Return (x, y) of the center of cell containing provided text 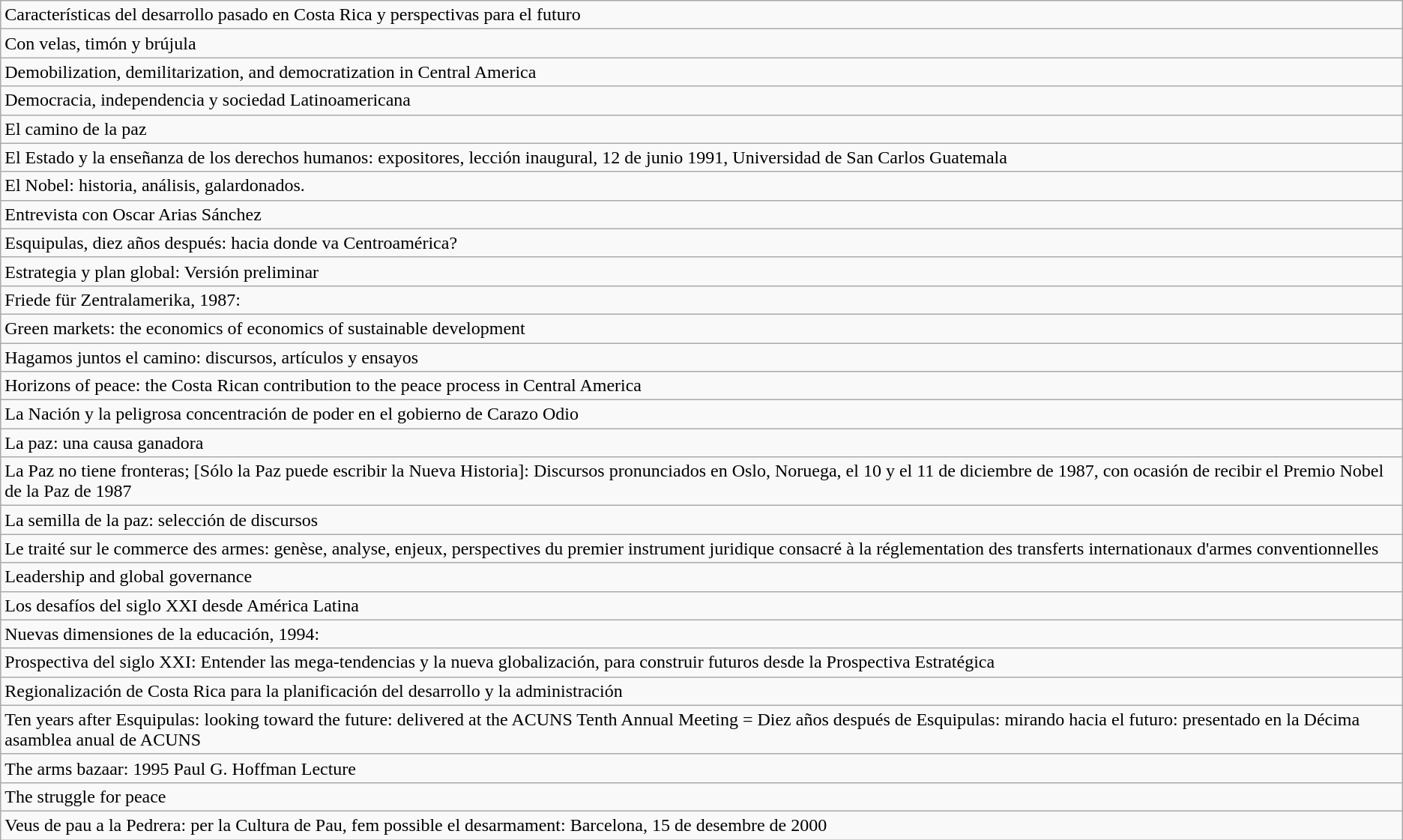
Veus de pau a la Pedrera: per la Cultura de Pau, fem possible el desarmament: Barcelona, 15 de desembre de 2000 (701, 825)
Nuevas dimensiones de la educación, 1994: (701, 634)
El camino de la paz (701, 129)
Características del desarrollo pasado en Costa Rica y perspectivas para el futuro (701, 15)
Hagamos juntos el camino: discursos, artículos y ensayos (701, 357)
Estrategia y plan global: Versión preliminar (701, 271)
La paz: una causa ganadora (701, 443)
The struggle for peace (701, 797)
Leadership and global governance (701, 577)
Regionalización de Costa Rica para la planificación del desarrollo y la administración (701, 691)
Democracia, independencia y sociedad Latinoamericana (701, 100)
La semilla de la paz: selección de discursos (701, 520)
Esquipulas, diez años después: hacia donde va Centroamérica? (701, 243)
Green markets: the economics of economics of sustainable development (701, 328)
Los desafíos del siglo XXI desde América Latina (701, 605)
El Nobel: historia, análisis, galardonados. (701, 186)
Con velas, timón y brújula (701, 43)
Demobilization, demilitarization, and democratization in Central America (701, 72)
La Nación y la peligrosa concentración de poder en el gobierno de Carazo Odio (701, 414)
Friede für Zentralamerika, 1987: (701, 300)
Prospectiva del siglo XXI: Entender las mega-tendencias y la nueva globalización, para construir futuros desde la Prospectiva Estratégica (701, 662)
The arms bazaar: 1995 Paul G. Hoffman Lecture (701, 768)
Entrevista con Oscar Arias Sánchez (701, 214)
Horizons of peace: the Costa Rican contribution to the peace process in Central America (701, 386)
El Estado y la enseñanza de los derechos humanos: expositores, lección inaugural, 12 de junio 1991, Universidad de San Carlos Guatemala (701, 157)
